Output the (x, y) coordinate of the center of the cell containing the given text.  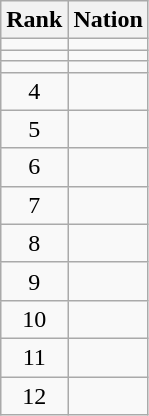
8 (34, 243)
10 (34, 319)
12 (34, 395)
6 (34, 167)
5 (34, 129)
4 (34, 91)
9 (34, 281)
Rank (34, 20)
Nation (108, 20)
11 (34, 357)
7 (34, 205)
